Extract the [x, y] coordinate from the center of the cell holding the provided text.  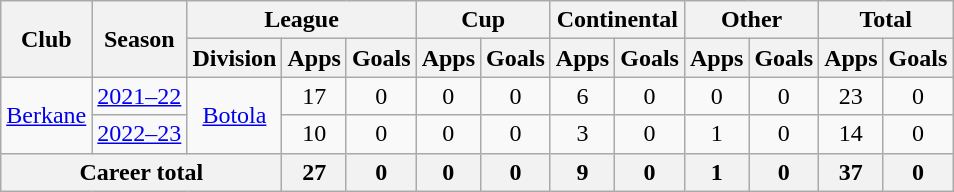
Total [886, 20]
Continental [617, 20]
2022–23 [140, 134]
17 [314, 96]
3 [582, 134]
2021–22 [140, 96]
6 [582, 96]
Berkane [46, 115]
23 [851, 96]
Cup [483, 20]
10 [314, 134]
League [302, 20]
9 [582, 172]
Club [46, 39]
27 [314, 172]
Season [140, 39]
14 [851, 134]
Career total [142, 172]
37 [851, 172]
Other [751, 20]
Division [234, 58]
Botola [234, 115]
